From the cell containing the given text, extract its center point as [X, Y] coordinate. 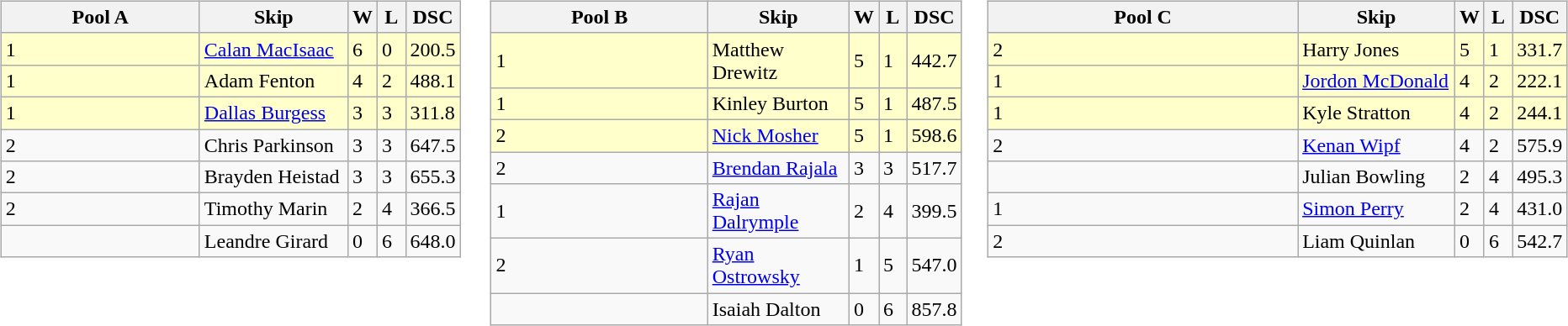
495.3 [1539, 177]
547.0 [934, 266]
Pool A [100, 17]
Liam Quinlan [1376, 241]
Ryan Ostrowsky [778, 266]
Brayden Heistad [273, 177]
857.8 [934, 309]
Calan MacIsaac [273, 49]
Leandre Girard [273, 241]
431.0 [1539, 209]
655.3 [432, 177]
Pool C [1143, 17]
Timothy Marin [273, 209]
222.1 [1539, 81]
488.1 [432, 81]
331.7 [1539, 49]
Julian Bowling [1376, 177]
244.1 [1539, 113]
200.5 [432, 49]
Dallas Burgess [273, 113]
Harry Jones [1376, 49]
517.7 [934, 167]
Adam Fenton [273, 81]
648.0 [432, 241]
575.9 [1539, 145]
647.5 [432, 145]
Pool B [599, 17]
Nick Mosher [778, 135]
598.6 [934, 135]
Rajan Dalrymple [778, 212]
311.8 [432, 113]
Brendan Rajala [778, 167]
Isaiah Dalton [778, 309]
Simon Perry [1376, 209]
542.7 [1539, 241]
366.5 [432, 209]
Chris Parkinson [273, 145]
Matthew Drewitz [778, 60]
442.7 [934, 60]
Jordon McDonald [1376, 81]
399.5 [934, 212]
Kyle Stratton [1376, 113]
487.5 [934, 103]
Kinley Burton [778, 103]
Kenan Wipf [1376, 145]
